Output the (x, y) coordinate of the center of the cell containing the given text.  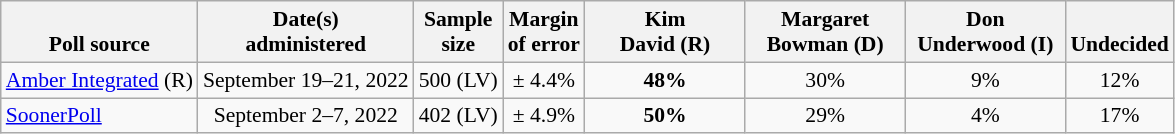
17% (1119, 116)
Samplesize (458, 32)
Poll source (100, 32)
500 (LV) (458, 80)
9% (985, 80)
Undecided (1119, 32)
30% (825, 80)
50% (665, 116)
MargaretBowman (D) (825, 32)
4% (985, 116)
September 19–21, 2022 (306, 80)
29% (825, 116)
Marginof error (544, 32)
402 (LV) (458, 116)
12% (1119, 80)
September 2–7, 2022 (306, 116)
Date(s)administered (306, 32)
Amber Integrated (R) (100, 80)
DonUnderwood (I) (985, 32)
48% (665, 80)
KimDavid (R) (665, 32)
± 4.4% (544, 80)
± 4.9% (544, 116)
SoonerPoll (100, 116)
